Find where the given text appears and provide that cell's center as (X, Y) coordinate. 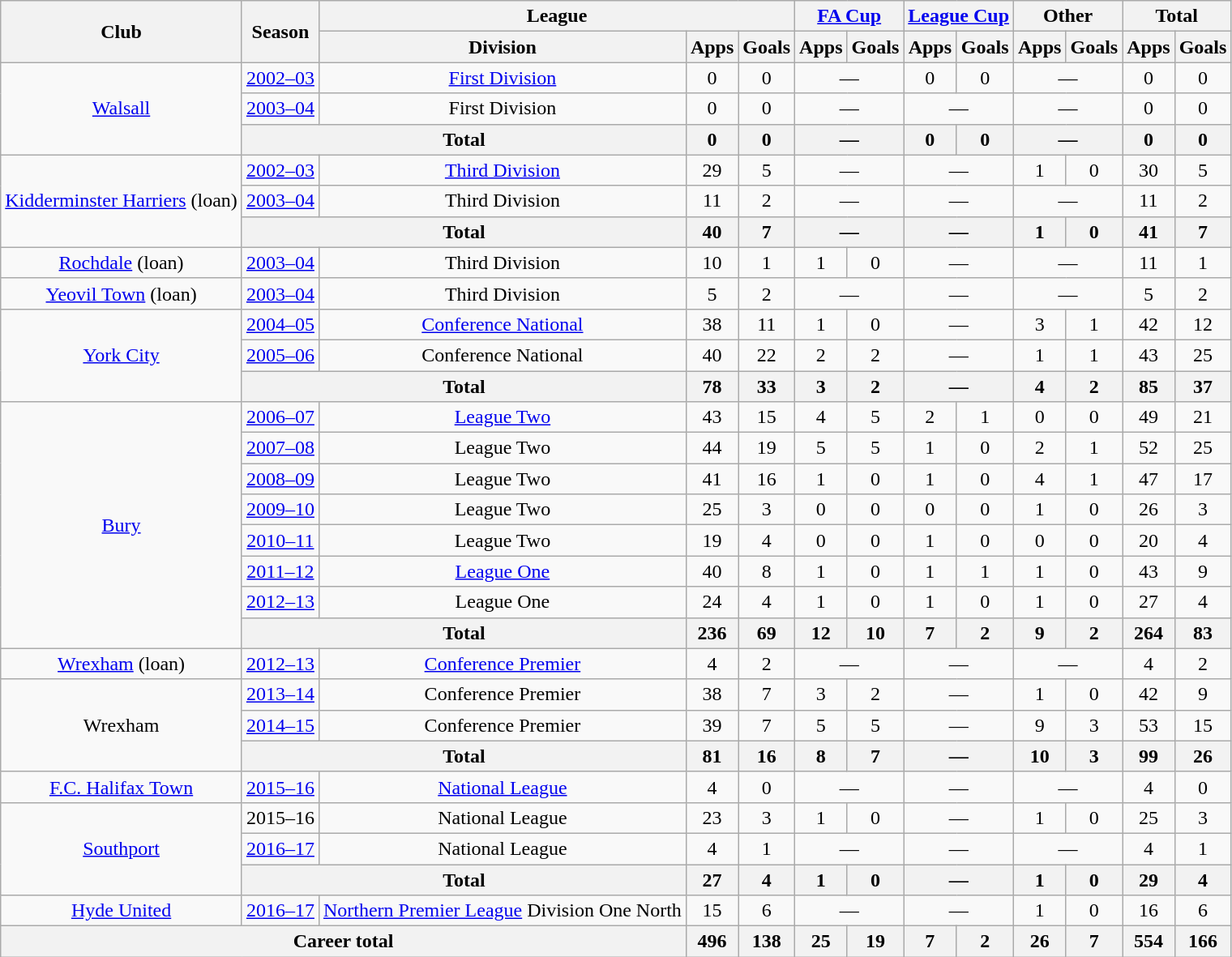
236 (712, 633)
33 (767, 387)
2004–05 (280, 324)
85 (1149, 387)
Rochdale (loan) (122, 263)
30 (1149, 170)
2009–10 (280, 510)
2013–14 (280, 694)
Bury (122, 525)
2008–09 (280, 479)
Southport (122, 848)
Division (503, 47)
Other (1068, 16)
Wrexham (122, 725)
22 (767, 355)
Hyde United (122, 911)
2007–08 (280, 448)
League Cup (959, 16)
496 (712, 942)
21 (1203, 417)
Northern Premier League Division One North (503, 911)
44 (712, 448)
39 (712, 725)
Career total (344, 942)
264 (1149, 633)
37 (1203, 387)
2010–11 (280, 540)
2006–07 (280, 417)
52 (1149, 448)
20 (1149, 540)
Kidderminster Harriers (loan) (122, 201)
2014–15 (280, 725)
FA Cup (849, 16)
138 (767, 942)
Yeovil Town (loan) (122, 293)
24 (712, 602)
Club (122, 32)
Wrexham (loan) (122, 664)
23 (712, 818)
Walsall (122, 109)
2005–06 (280, 355)
47 (1149, 479)
99 (1149, 756)
81 (712, 756)
78 (712, 387)
2011–12 (280, 571)
69 (767, 633)
York City (122, 355)
83 (1203, 633)
49 (1149, 417)
League (556, 16)
53 (1149, 725)
17 (1203, 479)
554 (1149, 942)
166 (1203, 942)
F.C. Halifax Town (122, 787)
Season (280, 32)
